Locate the cell with the specified text and output its [X, Y] center coordinate. 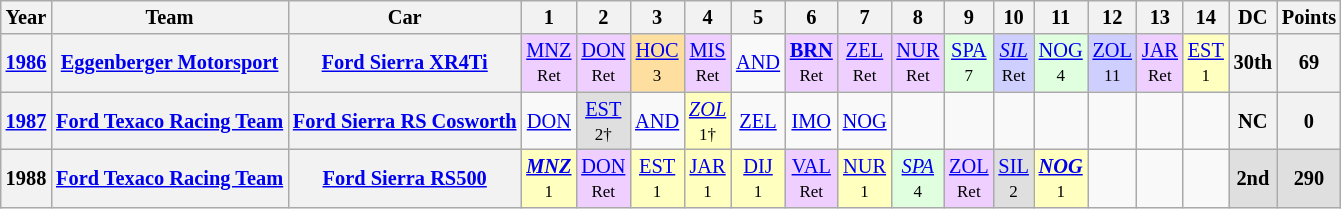
ZOL1† [708, 121]
14 [1206, 17]
MNZRet [548, 63]
3 [657, 17]
VALRet [812, 178]
NOG [865, 121]
NUR1 [865, 178]
4 [708, 17]
290 [1309, 178]
8 [918, 17]
Team [170, 17]
ZEL [758, 121]
7 [865, 17]
BRNRet [812, 63]
EST2† [603, 121]
DC [1253, 17]
Ford Sierra XR4Ti [404, 63]
ZOLRet [968, 178]
1986 [26, 63]
Year [26, 17]
DON [548, 121]
IMO [812, 121]
11 [1061, 17]
Points [1309, 17]
ZOL11 [1112, 63]
JARRet [1160, 63]
5 [758, 17]
SIL2 [1013, 178]
Car [404, 17]
69 [1309, 63]
NC [1253, 121]
HOC3 [657, 63]
6 [812, 17]
Eggenberger Motorsport [170, 63]
1987 [26, 121]
SPA7 [968, 63]
0 [1309, 121]
Ford Sierra RS Cosworth [404, 121]
MISRet [708, 63]
13 [1160, 17]
ZELRet [865, 63]
30th [1253, 63]
1 [548, 17]
Ford Sierra RS500 [404, 178]
DIJ1 [758, 178]
SPA4 [918, 178]
12 [1112, 17]
NOG4 [1061, 63]
JAR1 [708, 178]
1988 [26, 178]
2 [603, 17]
2nd [1253, 178]
NOG1 [1061, 178]
9 [968, 17]
10 [1013, 17]
MNZ1 [548, 178]
NURRet [918, 63]
SILRet [1013, 63]
